Extract the [x, y] coordinate from the center of the cell holding the provided text.  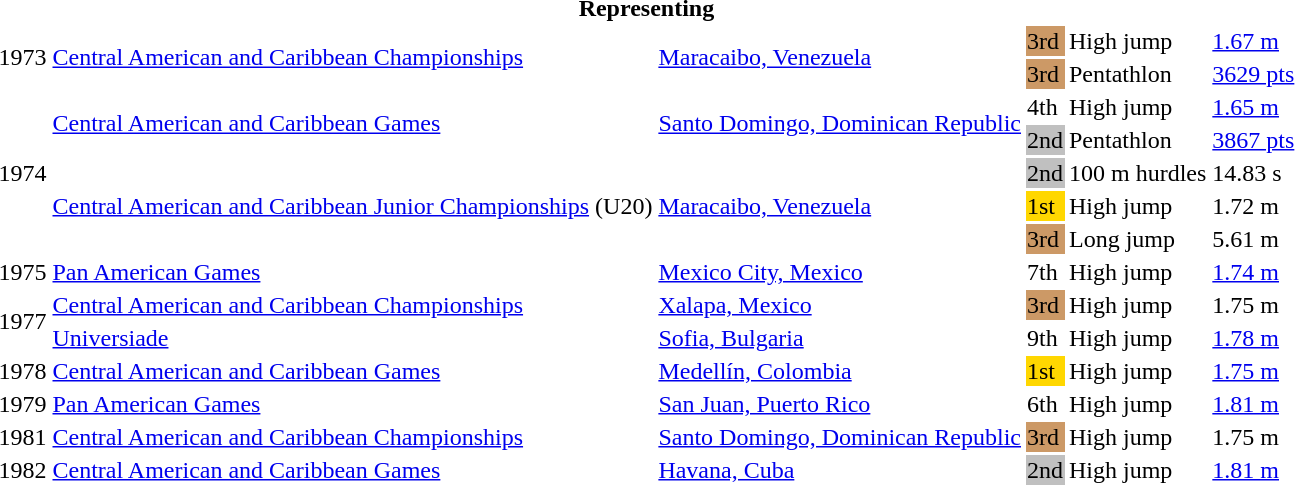
Sofia, Bulgaria [840, 338]
Universiade [352, 338]
9th [1046, 338]
7th [1046, 272]
Long jump [1138, 239]
Mexico City, Mexico [840, 272]
Medellín, Colombia [840, 371]
Havana, Cuba [840, 470]
Central American and Caribbean Junior Championships (U20) [352, 206]
4th [1046, 107]
6th [1046, 404]
100 m hurdles [1138, 173]
San Juan, Puerto Rico [840, 404]
Xalapa, Mexico [840, 305]
